Output the (X, Y) coordinate of the center of the cell containing the given text.  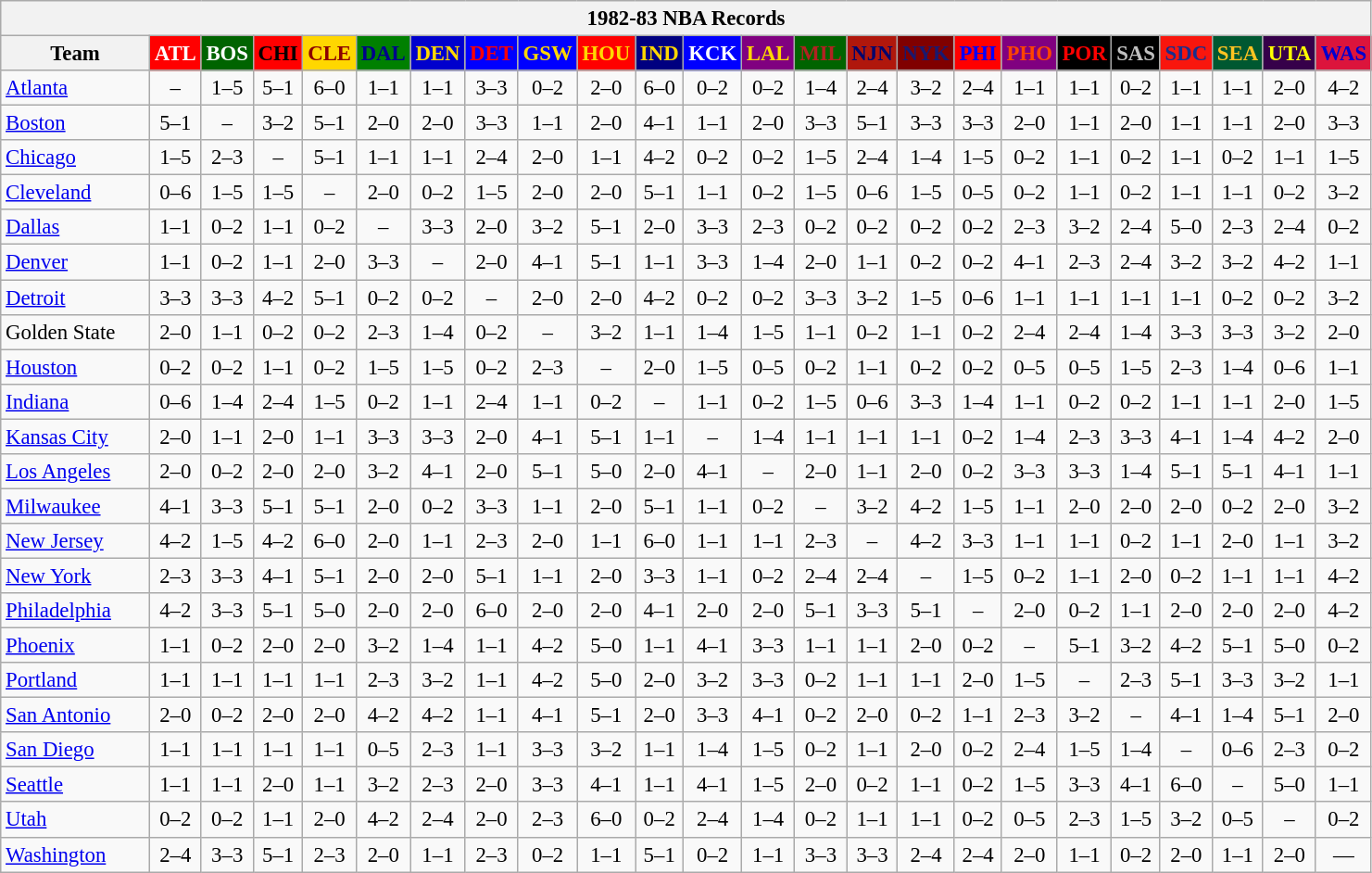
WAS (1343, 54)
Kansas City (76, 436)
NJN (873, 54)
BOS (227, 54)
Chicago (76, 158)
DEN (437, 54)
New Jersey (76, 541)
PHI (978, 54)
UTA (1290, 54)
Boston (76, 123)
Team (76, 54)
SEA (1238, 54)
San Diego (76, 750)
CLE (330, 54)
HOU (606, 54)
NYK (926, 54)
Philadelphia (76, 611)
Portland (76, 680)
PHO (1029, 54)
Denver (76, 262)
Dallas (76, 227)
Los Angeles (76, 472)
DAL (384, 54)
Utah (76, 820)
GSW (548, 54)
Atlanta (76, 88)
LAL (767, 54)
MIL (821, 54)
DET (491, 54)
SDC (1186, 54)
KCK (713, 54)
Detroit (76, 297)
New York (76, 576)
CHI (278, 54)
Milwaukee (76, 506)
Seattle (76, 785)
San Antonio (76, 715)
Indiana (76, 401)
SAS (1136, 54)
Cleveland (76, 193)
Washington (76, 854)
Phoenix (76, 646)
1982-83 NBA Records (686, 19)
Houston (76, 367)
— (1343, 854)
POR (1084, 54)
IND (660, 54)
ATL (175, 54)
Golden State (76, 332)
